Provide the [X, Y] coordinate of the cell's center where the given text is located.  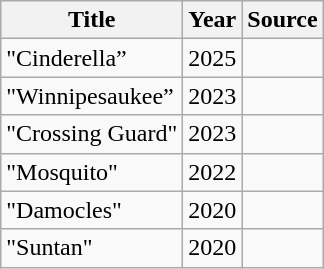
"Winnipesaukee” [92, 96]
Year [212, 20]
"Damocles" [92, 210]
"Crossing Guard" [92, 134]
2022 [212, 172]
Title [92, 20]
Source [282, 20]
"Mosquito" [92, 172]
"Cinderella” [92, 58]
"Suntan" [92, 248]
2025 [212, 58]
